Capture the cell that displays the provided text and extract its (x, y) central coordinate. 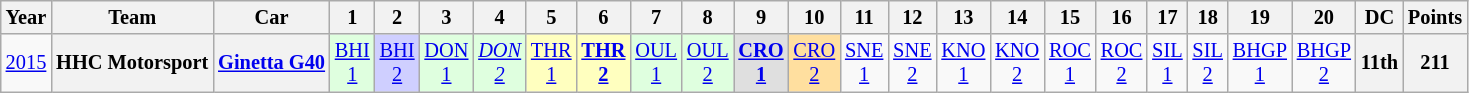
SIL1 (1167, 63)
5 (551, 17)
11 (864, 17)
BHI2 (398, 63)
1 (352, 17)
SNE1 (864, 63)
BHGP2 (1324, 63)
2 (398, 17)
3 (446, 17)
7 (656, 17)
6 (603, 17)
DC (1380, 17)
16 (1122, 17)
20 (1324, 17)
Car (272, 17)
15 (1070, 17)
OUL1 (656, 63)
8 (708, 17)
KNO2 (1017, 63)
19 (1260, 17)
HHC Motorsport (132, 63)
9 (762, 17)
THR1 (551, 63)
OUL2 (708, 63)
THR2 (603, 63)
DON2 (500, 63)
DON1 (446, 63)
ROC2 (1122, 63)
Team (132, 17)
Year (26, 17)
CRO2 (814, 63)
10 (814, 17)
211 (1435, 63)
13 (963, 17)
Points (1435, 17)
KNO1 (963, 63)
BHGP1 (1260, 63)
ROC1 (1070, 63)
11th (1380, 63)
12 (912, 17)
17 (1167, 17)
SNE2 (912, 63)
2015 (26, 63)
SIL2 (1208, 63)
4 (500, 17)
BHI1 (352, 63)
14 (1017, 17)
Ginetta G40 (272, 63)
CRO1 (762, 63)
18 (1208, 17)
